Determine the [X, Y] coordinate at the center of the cell enclosing the given text.  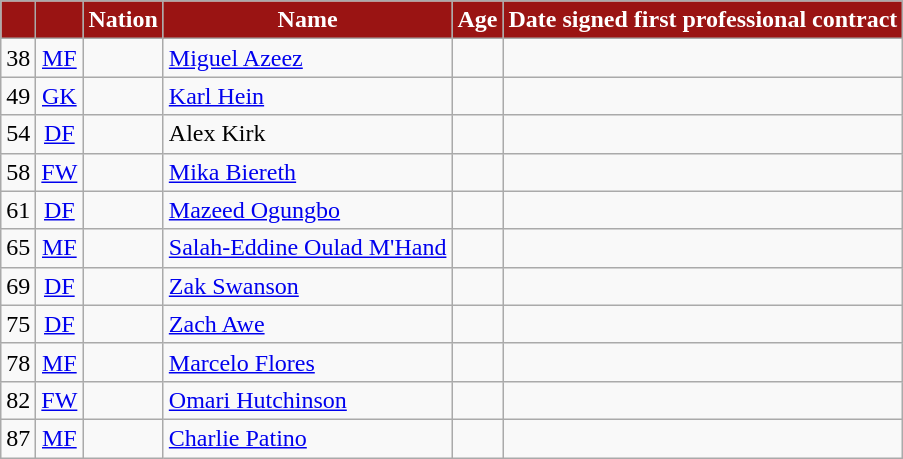
Omari Hutchinson [308, 400]
Karl Hein [308, 96]
Marcelo Flores [308, 362]
Mazeed Ogungbo [308, 210]
65 [18, 248]
Age [478, 20]
Salah-Eddine Oulad M'Hand [308, 248]
Mika Biereth [308, 172]
Charlie Patino [308, 438]
78 [18, 362]
Alex Kirk [308, 134]
Zak Swanson [308, 286]
49 [18, 96]
61 [18, 210]
38 [18, 58]
58 [18, 172]
Nation [123, 20]
87 [18, 438]
54 [18, 134]
GK [60, 96]
Date signed first professional contract [703, 20]
Zach Awe [308, 324]
Name [308, 20]
69 [18, 286]
Miguel Azeez [308, 58]
82 [18, 400]
75 [18, 324]
